Scan for the cell matching the given text and deliver its [x, y] coordinate at center. 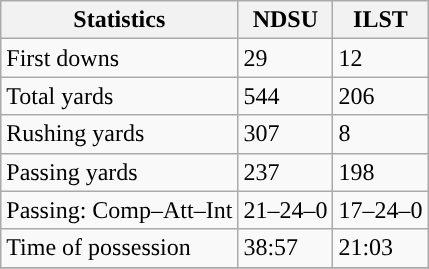
8 [380, 134]
Rushing yards [120, 134]
206 [380, 96]
Statistics [120, 20]
38:57 [286, 248]
ILST [380, 20]
12 [380, 58]
21:03 [380, 248]
First downs [120, 58]
Passing yards [120, 172]
NDSU [286, 20]
198 [380, 172]
307 [286, 134]
21–24–0 [286, 210]
17–24–0 [380, 210]
Passing: Comp–Att–Int [120, 210]
Time of possession [120, 248]
29 [286, 58]
237 [286, 172]
544 [286, 96]
Total yards [120, 96]
